Locate the cell with the specified text and output its (X, Y) center coordinate. 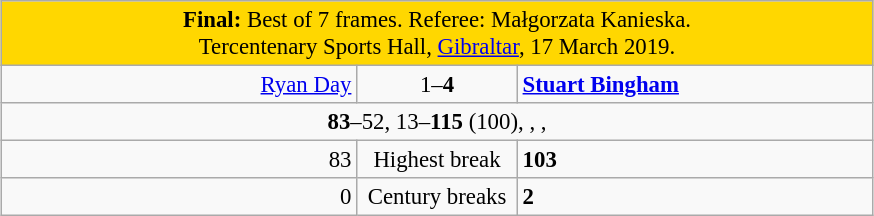
83 (179, 160)
Final: Best of 7 frames. Referee: Małgorzata Kanieska.Tercentenary Sports Hall, Gibraltar, 17 March 2019. (437, 34)
Ryan Day (179, 85)
83–52, 13–115 (100), , , (437, 122)
103 (695, 160)
2 (695, 197)
0 (179, 197)
Highest break (438, 160)
Stuart Bingham (695, 85)
Century breaks (438, 197)
1–4 (438, 85)
